Capture the cell that displays the provided text and extract its (X, Y) central coordinate. 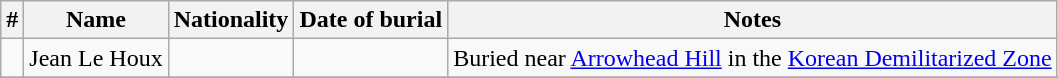
Jean Le Houx (96, 58)
Date of burial (371, 20)
Nationality (231, 20)
Buried near Arrowhead Hill in the Korean Demilitarized Zone (753, 58)
Name (96, 20)
Notes (753, 20)
# (12, 20)
